Capture the cell that displays the provided text and extract its [X, Y] central coordinate. 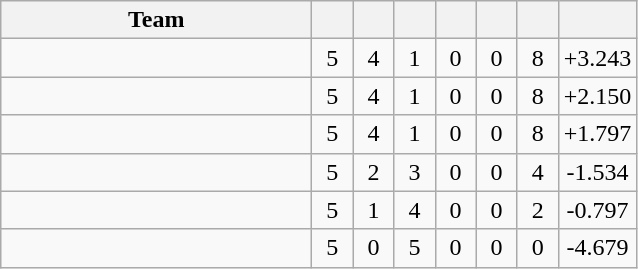
+2.150 [598, 96]
Team [156, 20]
3 [414, 172]
-0.797 [598, 210]
+3.243 [598, 58]
-4.679 [598, 248]
-1.534 [598, 172]
+1.797 [598, 134]
